Scan for the cell matching the given text and deliver its [x, y] coordinate at center. 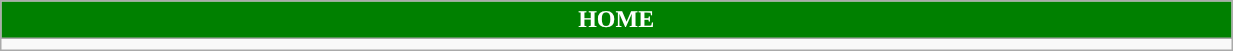
HOME [616, 20]
